Pinpoint the cell where the given text exists, returning its (x, y) midpoint coordinate. 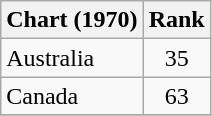
35 (176, 58)
Rank (176, 20)
Australia (72, 58)
Canada (72, 96)
Chart (1970) (72, 20)
63 (176, 96)
